Output the (x, y) coordinate of the center of the cell containing the given text.  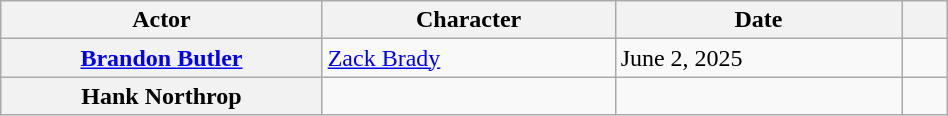
Brandon Butler (162, 58)
Hank Northrop (162, 96)
Zack Brady (468, 58)
Character (468, 20)
Date (758, 20)
June 2, 2025 (758, 58)
Actor (162, 20)
